Capture the cell that displays the provided text and extract its [x, y] central coordinate. 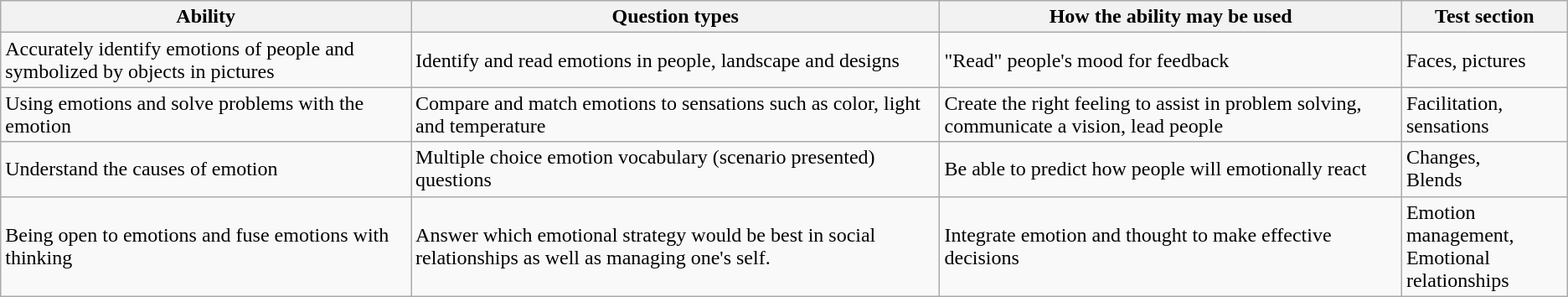
Understand the causes of emotion [206, 169]
Identify and read emotions in people, landscape and designs [675, 60]
Test section [1484, 17]
Being open to emotions and fuse emotions with thinking [206, 247]
"Read" people's mood for feedback [1171, 60]
Create the right feeling to assist in problem solving, communicate a vision, lead people [1171, 114]
Emotion management,Emotional relationships [1484, 247]
Accurately identify emotions of people and symbolized by objects in pictures [206, 60]
Changes,Blends [1484, 169]
Answer which emotional strategy would be best in social relationships as well as managing one's self. [675, 247]
Using emotions and solve problems with the emotion [206, 114]
Facilitation, sensations [1484, 114]
Faces, pictures [1484, 60]
Be able to predict how people will emotionally react [1171, 169]
Multiple choice emotion vocabulary (scenario presented)questions [675, 169]
Ability [206, 17]
Question types [675, 17]
How the ability may be used [1171, 17]
Compare and match emotions to sensations such as color, light and temperature [675, 114]
Integrate emotion and thought to make effective decisions [1171, 247]
